Capture the cell that displays the provided text and extract its [x, y] central coordinate. 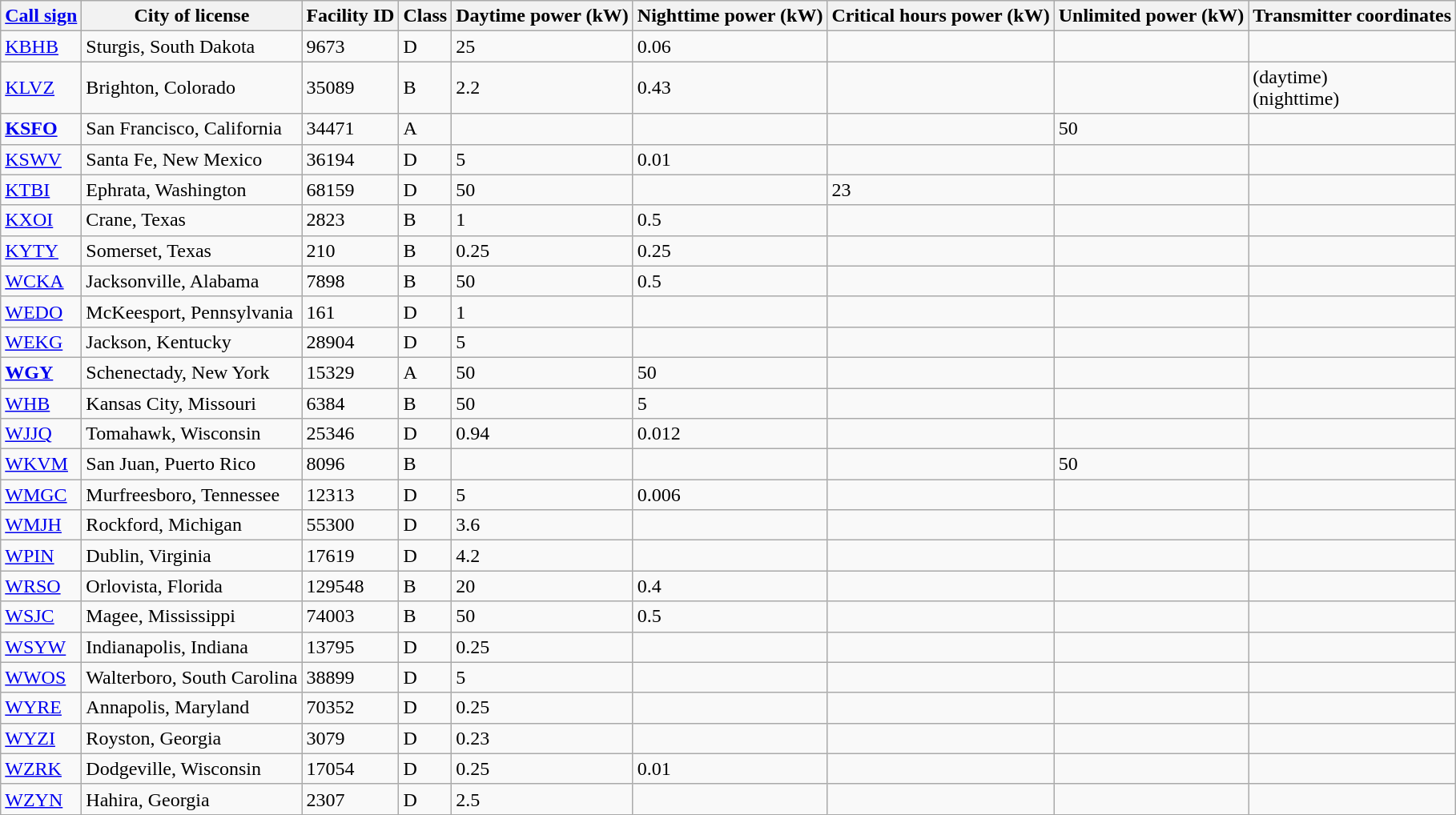
Transmitter coordinates [1352, 16]
28904 [351, 342]
20 [543, 586]
15329 [351, 372]
2.5 [543, 799]
Orlovista, Florida [192, 586]
WYRE [42, 708]
2307 [351, 799]
Jackson, Kentucky [192, 342]
WHB [42, 403]
Crane, Texas [192, 220]
7898 [351, 281]
WZYN [42, 799]
KSWV [42, 159]
68159 [351, 190]
WYZI [42, 738]
WSYW [42, 647]
Unlimited power (kW) [1152, 16]
0.4 [730, 586]
0.06 [730, 46]
Call sign [42, 16]
WPIN [42, 556]
0.43 [730, 88]
WWOS [42, 677]
WEDO [42, 311]
WKVM [42, 464]
35089 [351, 88]
161 [351, 311]
Santa Fe, New Mexico [192, 159]
Murfreesboro, Tennessee [192, 495]
KXOI [42, 220]
WSJC [42, 616]
0.94 [543, 434]
WMJH [42, 525]
WCKA [42, 281]
9673 [351, 46]
Kansas City, Missouri [192, 403]
Magee, Mississippi [192, 616]
8096 [351, 464]
129548 [351, 586]
Daytime power (kW) [543, 16]
WGY [42, 372]
Dodgeville, Wisconsin [192, 769]
KTBI [42, 190]
3.6 [543, 525]
210 [351, 251]
36194 [351, 159]
Critical hours power (kW) [940, 16]
3079 [351, 738]
0.23 [543, 738]
0.006 [730, 495]
KBHB [42, 46]
Nighttime power (kW) [730, 16]
Dublin, Virginia [192, 556]
13795 [351, 647]
17619 [351, 556]
KYTY [42, 251]
Brighton, Colorado [192, 88]
KLVZ [42, 88]
Somerset, Texas [192, 251]
Hahira, Georgia [192, 799]
2.2 [543, 88]
25346 [351, 434]
Jacksonville, Alabama [192, 281]
McKeesport, Pennsylvania [192, 311]
12313 [351, 495]
Royston, Georgia [192, 738]
Tomahawk, Wisconsin [192, 434]
17054 [351, 769]
25 [543, 46]
38899 [351, 677]
0.012 [730, 434]
Annapolis, Maryland [192, 708]
WJJQ [42, 434]
(daytime) (nighttime) [1352, 88]
KSFO [42, 129]
Walterboro, South Carolina [192, 677]
San Francisco, California [192, 129]
Rockford, Michigan [192, 525]
Ephrata, Washington [192, 190]
4.2 [543, 556]
74003 [351, 616]
City of license [192, 16]
Indianapolis, Indiana [192, 647]
Facility ID [351, 16]
WMGC [42, 495]
70352 [351, 708]
Class [425, 16]
Schenectady, New York [192, 372]
6384 [351, 403]
WZRK [42, 769]
WEKG [42, 342]
23 [940, 190]
34471 [351, 129]
WRSO [42, 586]
Sturgis, South Dakota [192, 46]
San Juan, Puerto Rico [192, 464]
55300 [351, 525]
2823 [351, 220]
